Detect which cell encompasses the target text, then output its [X, Y] center coordinate. 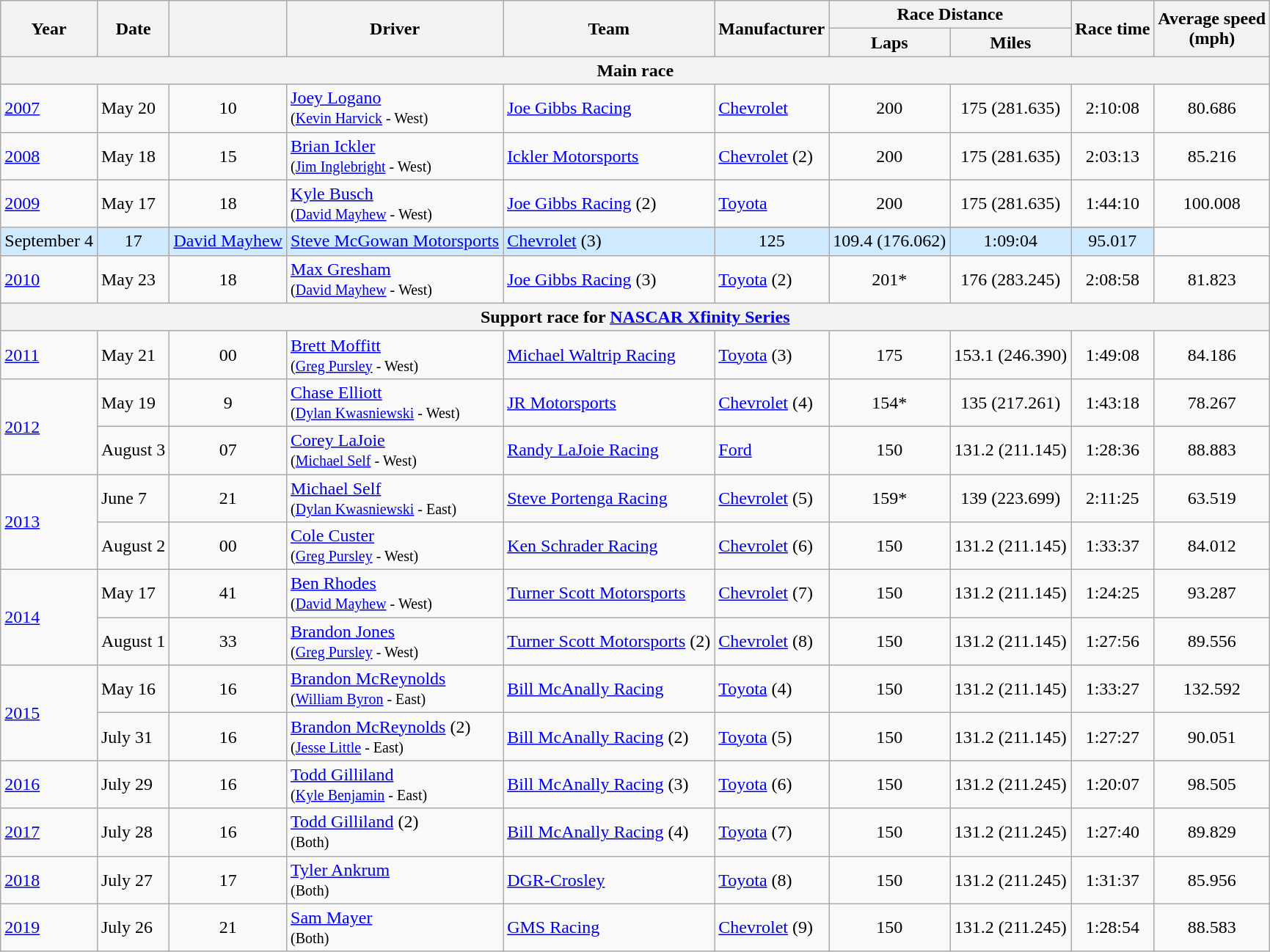
109.4 (176.062) [889, 241]
Sam Mayer(Both) [395, 927]
1:09:04 [1011, 241]
Kyle Busch(David Mayhew - West) [395, 204]
Joe Gibbs Racing (3) [609, 279]
Toyota (3) [772, 355]
Brandon McReynolds(William Byron - East) [395, 689]
89.556 [1212, 641]
Bill McAnally Racing (2) [609, 736]
Steve McGowan Motorsports [395, 241]
Toyota (6) [772, 785]
1:43:18 [1112, 402]
139 (223.699) [1011, 497]
Bill McAnally Racing (4) [609, 832]
Ford [772, 450]
August 2 [133, 546]
125 [772, 241]
2008 [49, 155]
Chevrolet (6) [772, 546]
175 [889, 355]
1:24:25 [1112, 594]
Chevrolet (4) [772, 402]
84.012 [1212, 546]
1:44:10 [1112, 204]
Randy LaJoie Racing [609, 450]
1:27:40 [1112, 832]
Joe Gibbs Racing [609, 109]
1:27:27 [1112, 736]
Main race [635, 70]
Chevrolet (9) [772, 927]
85.956 [1212, 880]
May 21 [133, 355]
Turner Scott Motorsports (2) [609, 641]
2011 [49, 355]
63.519 [1212, 497]
2007 [49, 109]
98.505 [1212, 785]
88.583 [1212, 927]
Miles [1011, 43]
Chevrolet (5) [772, 497]
33 [228, 641]
2012 [49, 426]
Max Gresham(David Mayhew - West) [395, 279]
1:49:08 [1112, 355]
May 18 [133, 155]
84.186 [1212, 355]
Bill McAnally Racing (3) [609, 785]
1:28:36 [1112, 450]
Tyler Ankrum(Both) [395, 880]
GMS Racing [609, 927]
Toyota [772, 204]
August 3 [133, 450]
93.287 [1212, 594]
2013 [49, 521]
2:08:58 [1112, 279]
Corey LaJoie(Michael Self - West) [395, 450]
159* [889, 497]
September 4 [49, 241]
Joey Logano(Kevin Harvick - West) [395, 109]
Race Distance [950, 15]
95.017 [1112, 241]
August 1 [133, 641]
Brett Moffitt(Greg Pursley - West) [395, 355]
Toyota (2) [772, 279]
Chevrolet [772, 109]
100.008 [1212, 204]
Chase Elliott(Dylan Kwasniewski - West) [395, 402]
153.1 (246.390) [1011, 355]
2:11:25 [1112, 497]
132.592 [1212, 689]
89.829 [1212, 832]
2:10:08 [1112, 109]
2016 [49, 785]
Michael Self(Dylan Kwasniewski - East) [395, 497]
1:27:56 [1112, 641]
David Mayhew [228, 241]
Turner Scott Motorsports [609, 594]
Joe Gibbs Racing (2) [609, 204]
81.823 [1212, 279]
85.216 [1212, 155]
2014 [49, 618]
78.267 [1212, 402]
Brandon Jones(Greg Pursley - West) [395, 641]
Ben Rhodes(David Mayhew - West) [395, 594]
May 16 [133, 689]
Year [49, 29]
2009 [49, 204]
May 23 [133, 279]
May 20 [133, 109]
2010 [49, 279]
July 31 [133, 736]
June 7 [133, 497]
2017 [49, 832]
1:28:54 [1112, 927]
Chevrolet (7) [772, 594]
Date [133, 29]
Support race for NASCAR Xfinity Series [635, 317]
154* [889, 402]
July 26 [133, 927]
Steve Portenga Racing [609, 497]
Toyota (8) [772, 880]
1:33:37 [1112, 546]
2015 [49, 713]
135 (217.261) [1011, 402]
Chevrolet (2) [772, 155]
Laps [889, 43]
DGR-Crosley [609, 880]
Toyota (5) [772, 736]
1:33:27 [1112, 689]
Average speed(mph) [1212, 29]
July 28 [133, 832]
JR Motorsports [609, 402]
2018 [49, 880]
41 [228, 594]
May 19 [133, 402]
07 [228, 450]
Cole Custer(Greg Pursley - West) [395, 546]
Todd Gilliland (2)(Both) [395, 832]
Manufacturer [772, 29]
Driver [395, 29]
9 [228, 402]
Brian Ickler(Jim Inglebright - West) [395, 155]
Chevrolet (8) [772, 641]
1:20:07 [1112, 785]
July 29 [133, 785]
176 (283.245) [1011, 279]
Team [609, 29]
Todd Gilliland(Kyle Benjamin - East) [395, 785]
Race time [1112, 29]
88.883 [1212, 450]
15 [228, 155]
Toyota (4) [772, 689]
2019 [49, 927]
Brandon McReynolds (2)(Jesse Little - East) [395, 736]
1:31:37 [1112, 880]
Ken Schrader Racing [609, 546]
Chevrolet (3) [609, 241]
Ickler Motorsports [609, 155]
80.686 [1212, 109]
2:03:13 [1112, 155]
201* [889, 279]
10 [228, 109]
Toyota (7) [772, 832]
90.051 [1212, 736]
July 27 [133, 880]
Bill McAnally Racing [609, 689]
Michael Waltrip Racing [609, 355]
